Return the [x, y] coordinate for the center point of the cell that contains the specified text.  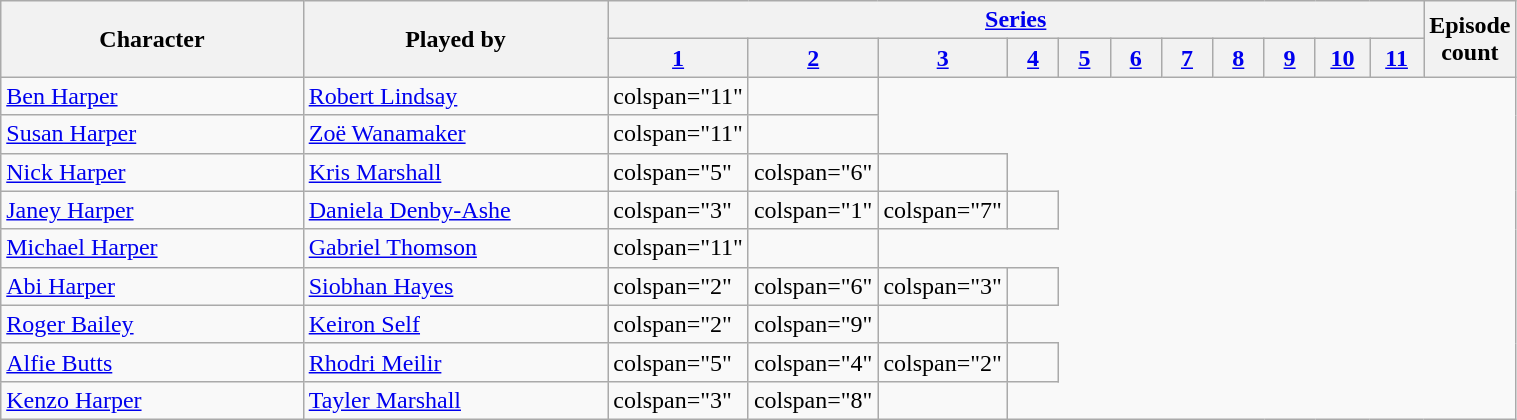
Alfie Butts [152, 362]
Kenzo Harper [152, 400]
Siobhan Hayes [456, 286]
colspan="1" [813, 210]
Abi Harper [152, 286]
Keiron Self [456, 324]
10 [1342, 58]
7 [1186, 58]
colspan="4" [813, 362]
Michael Harper [152, 248]
colspan="7" [943, 210]
3 [943, 58]
Daniela Denby-Ashe [456, 210]
Rhodri Meilir [456, 362]
Kris Marshall [456, 172]
colspan="8" [813, 400]
Nick Harper [152, 172]
colspan="9" [813, 324]
11 [1397, 58]
Played by [456, 39]
6 [1136, 58]
Janey Harper [152, 210]
Zoë Wanamaker [456, 134]
Episode count [1470, 39]
Ben Harper [152, 96]
9 [1290, 58]
Susan Harper [152, 134]
4 [1032, 58]
Tayler Marshall [456, 400]
5 [1084, 58]
Series [1016, 20]
Character [152, 39]
Robert Lindsay [456, 96]
8 [1238, 58]
1 [678, 58]
Roger Bailey [152, 324]
2 [813, 58]
Gabriel Thomson [456, 248]
